Identify which cell holds the provided text, then report its [X, Y] central coordinate. 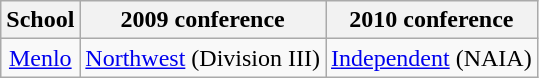
School [40, 20]
2010 conference [432, 20]
2009 conference [203, 20]
Northwest (Division III) [203, 58]
Menlo [40, 58]
Independent (NAIA) [432, 58]
